Search for the cell housing the specified text and yield its [x, y] center coordinate. 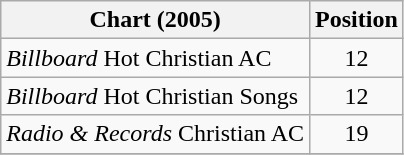
Radio & Records Christian AC [156, 134]
Billboard Hot Christian Songs [156, 96]
Position [357, 20]
Billboard Hot Christian AC [156, 58]
Chart (2005) [156, 20]
19 [357, 134]
